From the cell containing the given text, extract its center point as (X, Y) coordinate. 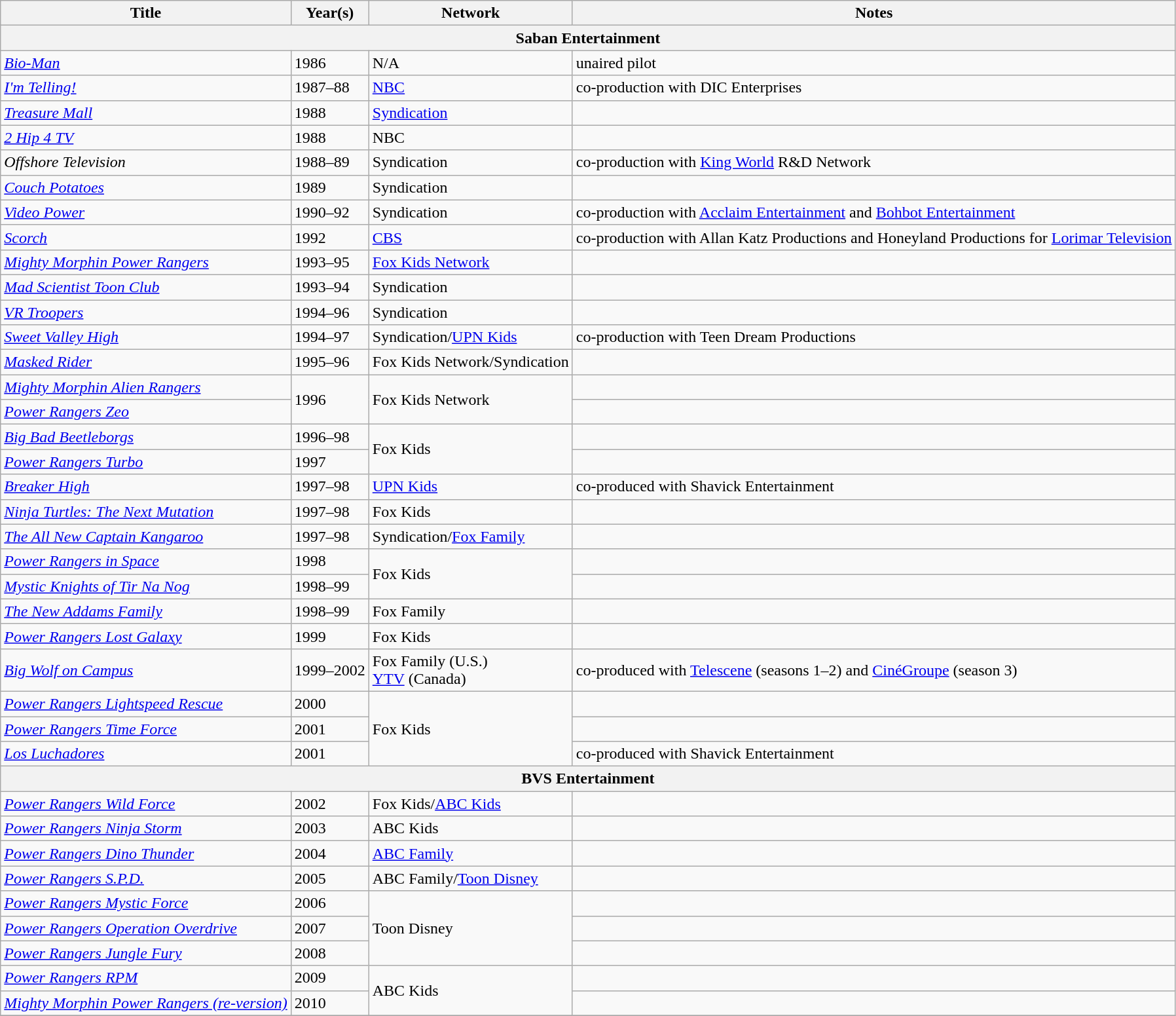
1995–96 (330, 362)
Power Rangers RPM (145, 978)
co-production with DIC Enterprises (873, 88)
ABC Family/Toon Disney (470, 878)
Power Rangers Jungle Fury (145, 953)
I'm Telling! (145, 88)
1986 (330, 63)
Syndication/UPN Kids (470, 337)
1990–92 (330, 212)
1996–98 (330, 437)
Offshore Television (145, 162)
Mighty Morphin Power Rangers (re-version) (145, 1003)
co-production with King World R&D Network (873, 162)
2002 (330, 804)
VR Troopers (145, 312)
1989 (330, 187)
1993–94 (330, 287)
Big Bad Beetleborgs (145, 437)
Sweet Valley High (145, 337)
2009 (330, 978)
co-production with Acclaim Entertainment and Bohbot Entertainment (873, 212)
Fox Family (U.S.)YTV (Canada) (470, 669)
Power Rangers Turbo (145, 462)
unaired pilot (873, 63)
Year(s) (330, 13)
co-production with Allan Katz Productions and Honeyland Productions for Lorimar Television (873, 237)
Mad Scientist Toon Club (145, 287)
Saban Entertainment (588, 38)
Toon Disney (470, 928)
Syndication/Fox Family (470, 536)
2003 (330, 829)
Power Rangers Mystic Force (145, 903)
1994–97 (330, 337)
1992 (330, 237)
Power Rangers Dino Thunder (145, 854)
Power Rangers Wild Force (145, 804)
Power Rangers in Space (145, 561)
Power Rangers S.P.D. (145, 878)
1996 (330, 400)
Fox Kids Network/Syndication (470, 362)
UPN Kids (470, 487)
Network (470, 13)
Scorch (145, 237)
2000 (330, 704)
co-production with Teen Dream Productions (873, 337)
Mystic Knights of Tir Na Nog (145, 586)
1999–2002 (330, 669)
Power Rangers Zeo (145, 412)
2 Hip 4 TV (145, 138)
2006 (330, 903)
Power Rangers Ninja Storm (145, 829)
CBS (470, 237)
Breaker High (145, 487)
Treasure Mall (145, 113)
The New Addams Family (145, 611)
BVS Entertainment (588, 779)
Power Rangers Operation Overdrive (145, 928)
1993–95 (330, 262)
Bio-Man (145, 63)
Masked Rider (145, 362)
N/A (470, 63)
2007 (330, 928)
2004 (330, 854)
Mighty Morphin Power Rangers (145, 262)
1987–88 (330, 88)
Power Rangers Time Force (145, 729)
Ninja Turtles: The Next Mutation (145, 512)
1998 (330, 561)
Title (145, 13)
Fox Family (470, 611)
1988–89 (330, 162)
Los Luchadores (145, 754)
Fox Kids/ABC Kids (470, 804)
Notes (873, 13)
Power Rangers Lightspeed Rescue (145, 704)
Power Rangers Lost Galaxy (145, 636)
The All New Captain Kangaroo (145, 536)
co-produced with Telescene (seasons 1–2) and CinéGroupe (season 3) (873, 669)
Couch Potatoes (145, 187)
Big Wolf on Campus (145, 669)
2005 (330, 878)
1994–96 (330, 312)
Video Power (145, 212)
2010 (330, 1003)
Mighty Morphin Alien Rangers (145, 387)
1997 (330, 462)
1999 (330, 636)
ABC Family (470, 854)
2008 (330, 953)
